Capture the cell that displays the provided text and extract its (x, y) central coordinate. 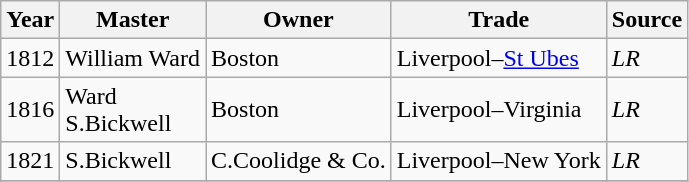
C.Coolidge & Co. (299, 161)
1812 (30, 58)
Owner (299, 20)
Trade (498, 20)
1816 (30, 110)
Source (646, 20)
WardS.Bickwell (133, 110)
William Ward (133, 58)
S.Bickwell (133, 161)
Liverpool–New York (498, 161)
Master (133, 20)
Liverpool–Virginia (498, 110)
Liverpool–St Ubes (498, 58)
1821 (30, 161)
Year (30, 20)
